Find where the given text appears and provide that cell's center as (x, y) coordinate. 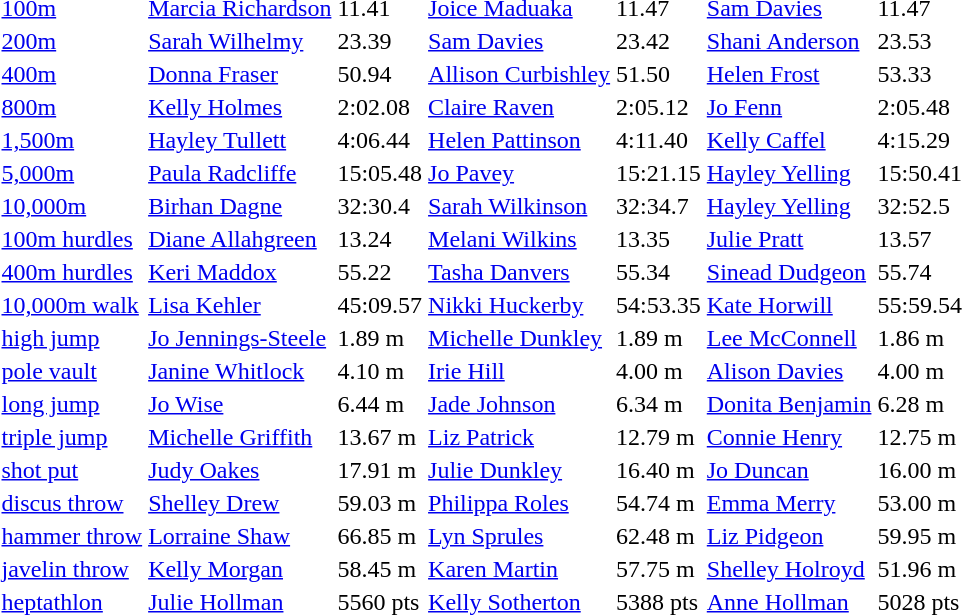
long jump (72, 404)
5,000m (72, 173)
Kelly Caffel (789, 140)
58.45 m (380, 569)
Claire Raven (520, 107)
Liz Pidgeon (789, 536)
Jade Johnson (520, 404)
javelin throw (72, 569)
32:34.7 (659, 206)
15:21.15 (659, 173)
10,000m walk (72, 305)
4.00 m (659, 371)
triple jump (72, 437)
13.67 m (380, 437)
57.75 m (659, 569)
1,500m (72, 140)
Lorraine Shaw (240, 536)
Sarah Wilkinson (520, 206)
32:30.4 (380, 206)
Kate Horwill (789, 305)
23.42 (659, 41)
54.74 m (659, 503)
shot put (72, 470)
Jo Jennings-Steele (240, 338)
2:02.08 (380, 107)
Karen Martin (520, 569)
12.79 m (659, 437)
Julie Dunkley (520, 470)
16.40 m (659, 470)
Connie Henry (789, 437)
45:09.57 (380, 305)
4:06.44 (380, 140)
400m hurdles (72, 272)
Michelle Griffith (240, 437)
Janine Whitlock (240, 371)
4:11.40 (659, 140)
Lisa Kehler (240, 305)
2:05.12 (659, 107)
10,000m (72, 206)
400m (72, 74)
high jump (72, 338)
100m hurdles (72, 239)
Emma Merry (789, 503)
Sam Davies (520, 41)
15:05.48 (380, 173)
Kelly Morgan (240, 569)
4.10 m (380, 371)
Michelle Dunkley (520, 338)
Paula Radcliffe (240, 173)
Liz Patrick (520, 437)
6.34 m (659, 404)
200m (72, 41)
Kelly Holmes (240, 107)
Irie Hill (520, 371)
Melani Wilkins (520, 239)
Tasha Danvers (520, 272)
Donita Benjamin (789, 404)
Diane Allahgreen (240, 239)
Helen Frost (789, 74)
Jo Fenn (789, 107)
Alison Davies (789, 371)
55.34 (659, 272)
Shani Anderson (789, 41)
Julie Pratt (789, 239)
13.35 (659, 239)
23.39 (380, 41)
17.91 m (380, 470)
Sinead Dudgeon (789, 272)
Birhan Dagne (240, 206)
discus throw (72, 503)
Judy Oakes (240, 470)
Sarah Wilhelmy (240, 41)
Shelley Drew (240, 503)
Nikki Huckerby (520, 305)
Shelley Holroyd (789, 569)
59.03 m (380, 503)
Jo Pavey (520, 173)
55.22 (380, 272)
pole vault (72, 371)
Lee McConnell (789, 338)
Helen Pattinson (520, 140)
Philippa Roles (520, 503)
66.85 m (380, 536)
13.24 (380, 239)
6.44 m (380, 404)
Jo Duncan (789, 470)
50.94 (380, 74)
hammer throw (72, 536)
Keri Maddox (240, 272)
54:53.35 (659, 305)
Lyn Sprules (520, 536)
51.50 (659, 74)
62.48 m (659, 536)
800m (72, 107)
Donna Fraser (240, 74)
Jo Wise (240, 404)
Hayley Tullett (240, 140)
Allison Curbishley (520, 74)
